Scan for the cell matching the given text and deliver its [x, y] coordinate at center. 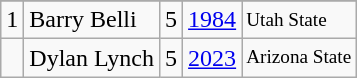
Arizona State [299, 58]
Utah State [299, 20]
2023 [212, 58]
1 [12, 20]
Dylan Lynch [92, 58]
1984 [212, 20]
Barry Belli [92, 20]
